Pinpoint the cell where the given text exists, returning its [X, Y] midpoint coordinate. 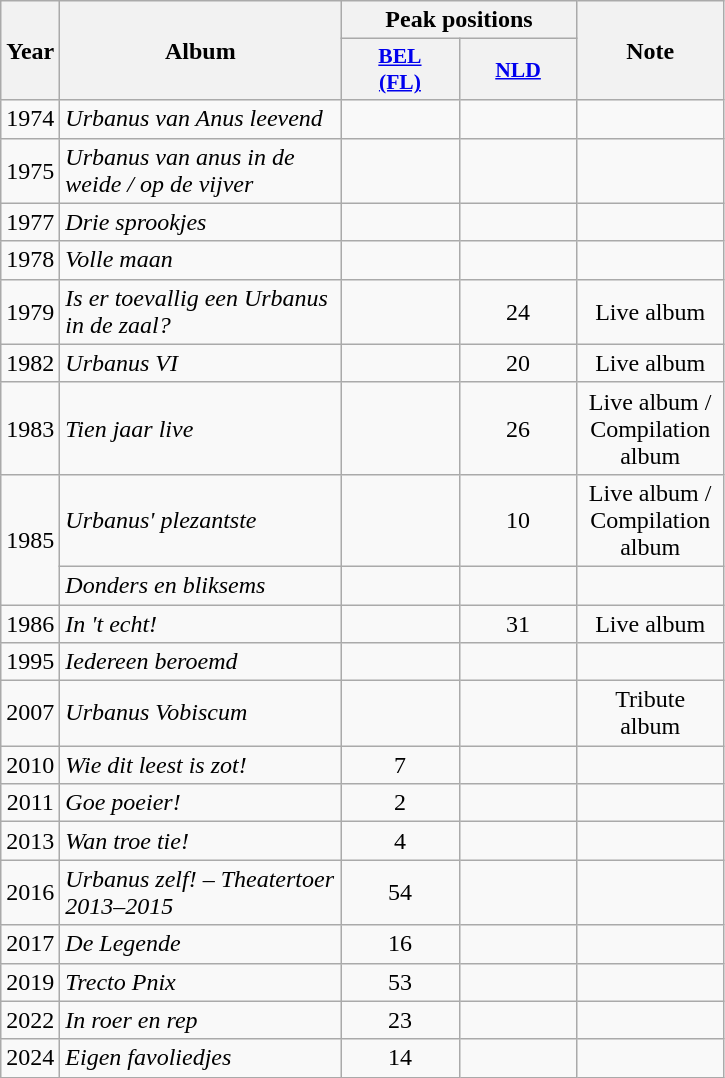
53 [400, 982]
Volle maan [200, 260]
BEL(FL) [400, 70]
Note [650, 50]
10 [518, 520]
1986 [30, 623]
Urbanus Vobiscum [200, 714]
Iedereen beroemd [200, 662]
1974 [30, 119]
Album [200, 50]
4 [400, 841]
1985 [30, 539]
Goe poeier! [200, 803]
Wan troe tie! [200, 841]
16 [400, 944]
1983 [30, 428]
2016 [30, 892]
Is er toevallig een Urbanus in de zaal? [200, 312]
1975 [30, 170]
2017 [30, 944]
Urbanus van Anus leevend [200, 119]
Tribute album [650, 714]
23 [400, 1020]
26 [518, 428]
14 [400, 1058]
20 [518, 363]
1995 [30, 662]
NLD [518, 70]
2010 [30, 765]
Drie sprookjes [200, 222]
Year [30, 50]
2011 [30, 803]
In 't echt! [200, 623]
Tien jaar live [200, 428]
Wie dit leest is zot! [200, 765]
24 [518, 312]
54 [400, 892]
De Legende [200, 944]
31 [518, 623]
1982 [30, 363]
1979 [30, 312]
Trecto Pnix [200, 982]
2 [400, 803]
Urbanus van anus in de weide / op de vijver [200, 170]
Donders en bliksems [200, 585]
7 [400, 765]
2013 [30, 841]
2022 [30, 1020]
1978 [30, 260]
Urbanus zelf! – Theatertoer 2013–2015 [200, 892]
Urbanus' plezantste [200, 520]
1977 [30, 222]
Peak positions [459, 20]
Urbanus VI [200, 363]
In roer en rep [200, 1020]
2019 [30, 982]
Eigen favoliedjes [200, 1058]
2007 [30, 714]
2024 [30, 1058]
